Extract the (x, y) coordinate from the center of the cell holding the provided text.  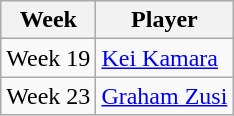
Graham Zusi (164, 96)
Kei Kamara (164, 58)
Week (48, 20)
Player (164, 20)
Week 23 (48, 96)
Week 19 (48, 58)
